Output the (x, y) coordinate of the center of the cell containing the given text.  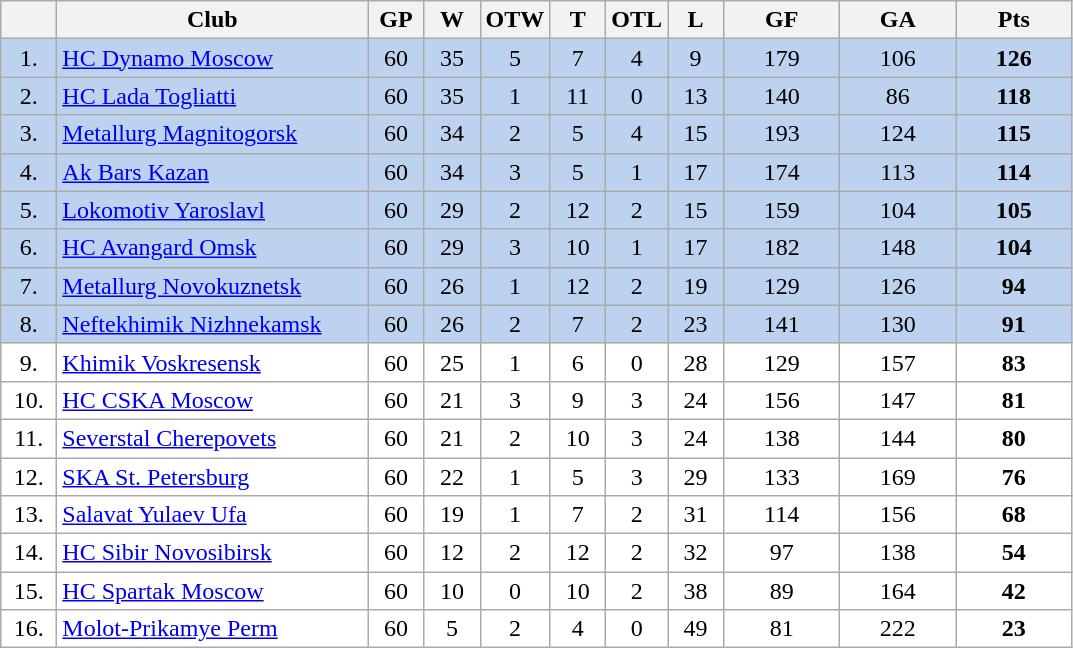
Salavat Yulaev Ufa (212, 515)
14. (29, 553)
11. (29, 438)
80 (1014, 438)
157 (898, 362)
106 (898, 58)
42 (1014, 591)
28 (696, 362)
76 (1014, 477)
113 (898, 172)
83 (1014, 362)
SKA St. Petersburg (212, 477)
25 (452, 362)
7. (29, 286)
9. (29, 362)
13 (696, 96)
4. (29, 172)
11 (578, 96)
115 (1014, 134)
89 (782, 591)
Club (212, 20)
Metallurg Novokuznetsk (212, 286)
1. (29, 58)
38 (696, 591)
164 (898, 591)
Lokomotiv Yaroslavl (212, 210)
Ak Bars Kazan (212, 172)
54 (1014, 553)
97 (782, 553)
HC Dynamo Moscow (212, 58)
141 (782, 324)
HC Avangard Omsk (212, 248)
31 (696, 515)
222 (898, 629)
6. (29, 248)
140 (782, 96)
144 (898, 438)
GP (396, 20)
16. (29, 629)
GA (898, 20)
Metallurg Magnitogorsk (212, 134)
105 (1014, 210)
147 (898, 400)
182 (782, 248)
2. (29, 96)
OTL (637, 20)
6 (578, 362)
L (696, 20)
32 (696, 553)
169 (898, 477)
Neftekhimik Nizhnekamsk (212, 324)
HC CSKA Moscow (212, 400)
118 (1014, 96)
15. (29, 591)
HC Sibir Novosibirsk (212, 553)
HC Spartak Moscow (212, 591)
179 (782, 58)
Severstal Cherepovets (212, 438)
5. (29, 210)
W (452, 20)
148 (898, 248)
Molot-Prikamye Perm (212, 629)
22 (452, 477)
Pts (1014, 20)
HC Lada Togliatti (212, 96)
86 (898, 96)
130 (898, 324)
Khimik Voskresensk (212, 362)
13. (29, 515)
159 (782, 210)
3. (29, 134)
OTW (515, 20)
49 (696, 629)
174 (782, 172)
193 (782, 134)
91 (1014, 324)
94 (1014, 286)
8. (29, 324)
T (578, 20)
133 (782, 477)
GF (782, 20)
10. (29, 400)
124 (898, 134)
12. (29, 477)
68 (1014, 515)
